Return [X, Y] of the center of cell containing provided text 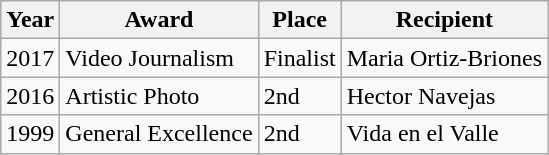
Artistic Photo [159, 96]
Finalist [300, 58]
2016 [30, 96]
Vida en el Valle [444, 134]
Maria Ortiz-Briones [444, 58]
General Excellence [159, 134]
Place [300, 20]
1999 [30, 134]
Video Journalism [159, 58]
Recipient [444, 20]
2017 [30, 58]
Year [30, 20]
Hector Navejas [444, 96]
Award [159, 20]
